Search for the cell housing the specified text and yield its (X, Y) center coordinate. 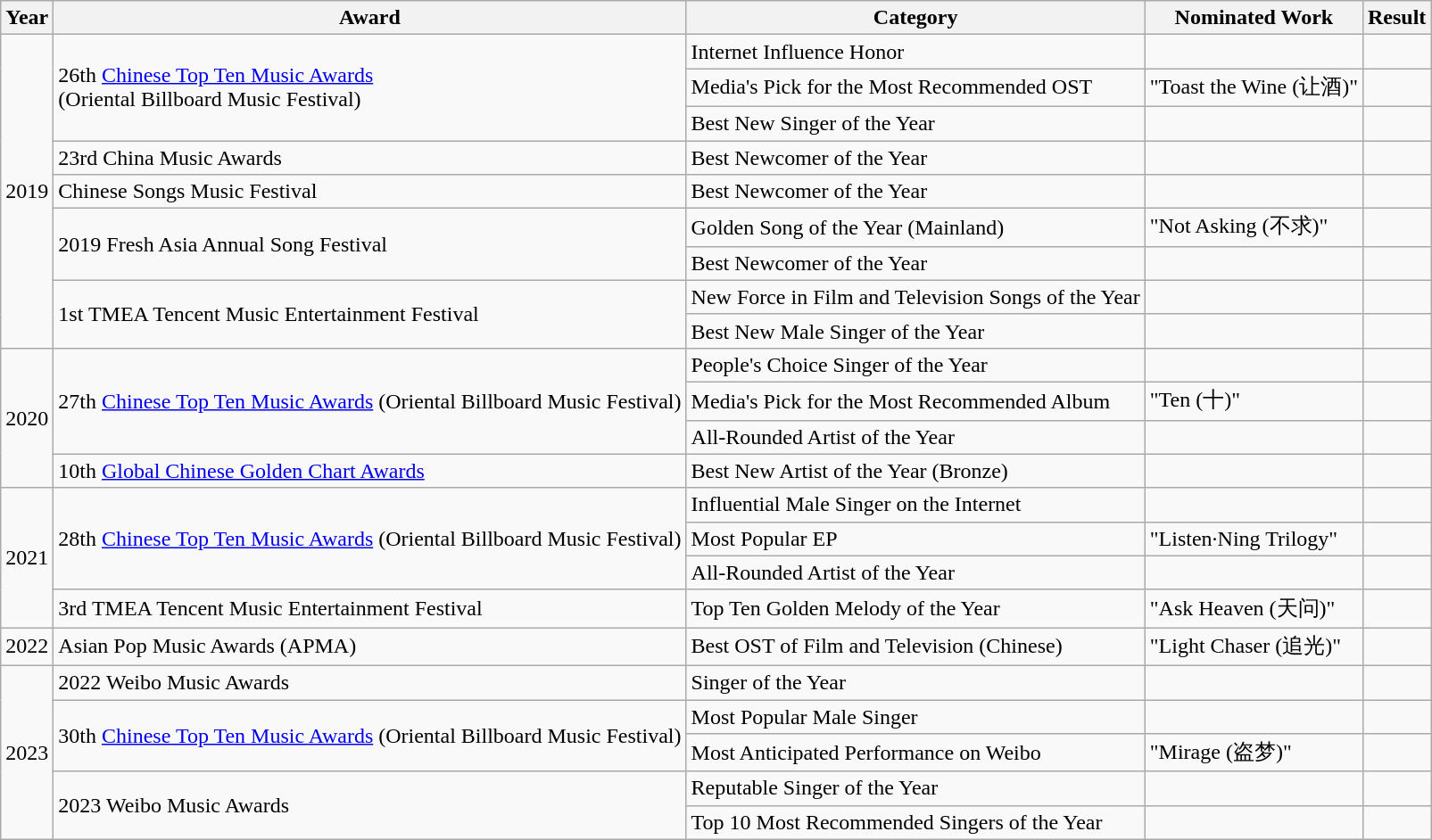
26th Chinese Top Ten Music Awards(Oriental Billboard Music Festival) (369, 87)
Media's Pick for the Most Recommended Album (915, 401)
2019 Fresh Asia Annual Song Festival (369, 244)
30th Chinese Top Ten Music Awards (Oriental Billboard Music Festival) (369, 735)
"Ask Heaven (天问)" (1254, 608)
Best New Singer of the Year (915, 123)
Best New Male Singer of the Year (915, 331)
1st TMEA Tencent Music Entertainment Festival (369, 314)
2022 (27, 647)
Internet Influence Honor (915, 52)
Chinese Songs Music Festival (369, 192)
"Mirage (盗梦)" (1254, 753)
Singer of the Year (915, 682)
Reputable Singer of the Year (915, 788)
"Listen∙Ning Trilogy" (1254, 539)
Influential Male Singer on the Internet (915, 505)
Best OST of Film and Television (Chinese) (915, 647)
Most Anticipated Performance on Weibo (915, 753)
"Not Asking (不求)" (1254, 228)
"Toast the Wine (让酒)" (1254, 87)
Most Popular EP (915, 539)
2020 (27, 417)
23rd China Music Awards (369, 158)
Nominated Work (1254, 18)
Asian Pop Music Awards (APMA) (369, 647)
New Force in Film and Television Songs of the Year (915, 297)
People's Choice Singer of the Year (915, 365)
2023 Weibo Music Awards (369, 805)
2019 (27, 192)
Result (1396, 18)
Year (27, 18)
3rd TMEA Tencent Music Entertainment Festival (369, 608)
Most Popular Male Singer (915, 716)
2021 (27, 558)
2022 Weibo Music Awards (369, 682)
27th Chinese Top Ten Music Awards (Oriental Billboard Music Festival) (369, 401)
Top 10 Most Recommended Singers of the Year (915, 822)
"Ten (十)" (1254, 401)
2023 (27, 753)
Award (369, 18)
"Light Chaser (追光)" (1254, 647)
Top Ten Golden Melody of the Year (915, 608)
Best New Artist of the Year (Bronze) (915, 471)
28th Chinese Top Ten Music Awards (Oriental Billboard Music Festival) (369, 539)
Media's Pick for the Most Recommended OST (915, 87)
10th Global Chinese Golden Chart Awards (369, 471)
Golden Song of the Year (Mainland) (915, 228)
Category (915, 18)
